Extract the (x, y) coordinate from the center of the cell holding the provided text.  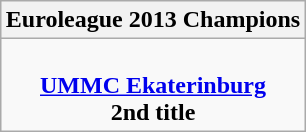
UMMC Ekaterinburg 2nd title (152, 85)
Euroleague 2013 Champions (152, 20)
